Search for the cell housing the specified text and yield its [X, Y] center coordinate. 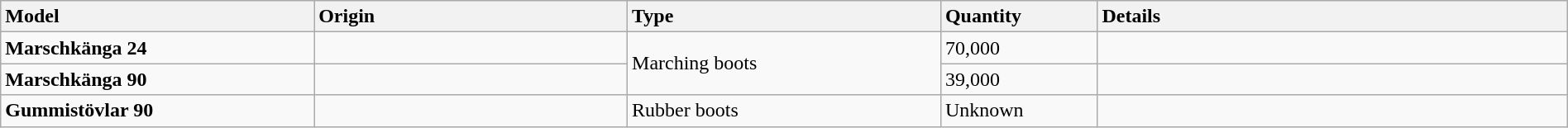
Details [1332, 17]
Type [784, 17]
39,000 [1019, 79]
Rubber boots [784, 111]
Marsch­känga 24 [157, 48]
Model [157, 17]
70,000 [1019, 48]
Unknown [1019, 111]
Quantity [1019, 17]
Marsch­känga 90 [157, 79]
Marching boots [784, 64]
Gummi­stövlar 90 [157, 111]
Origin [471, 17]
